Return (X, Y) of the center of cell containing provided text 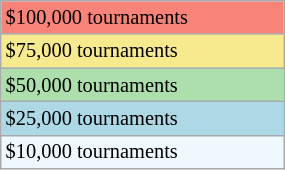
$25,000 tournaments (142, 118)
$100,000 tournaments (142, 17)
$50,000 tournaments (142, 85)
$10,000 tournaments (142, 152)
$75,000 tournaments (142, 51)
